Capture the cell that displays the provided text and extract its [x, y] central coordinate. 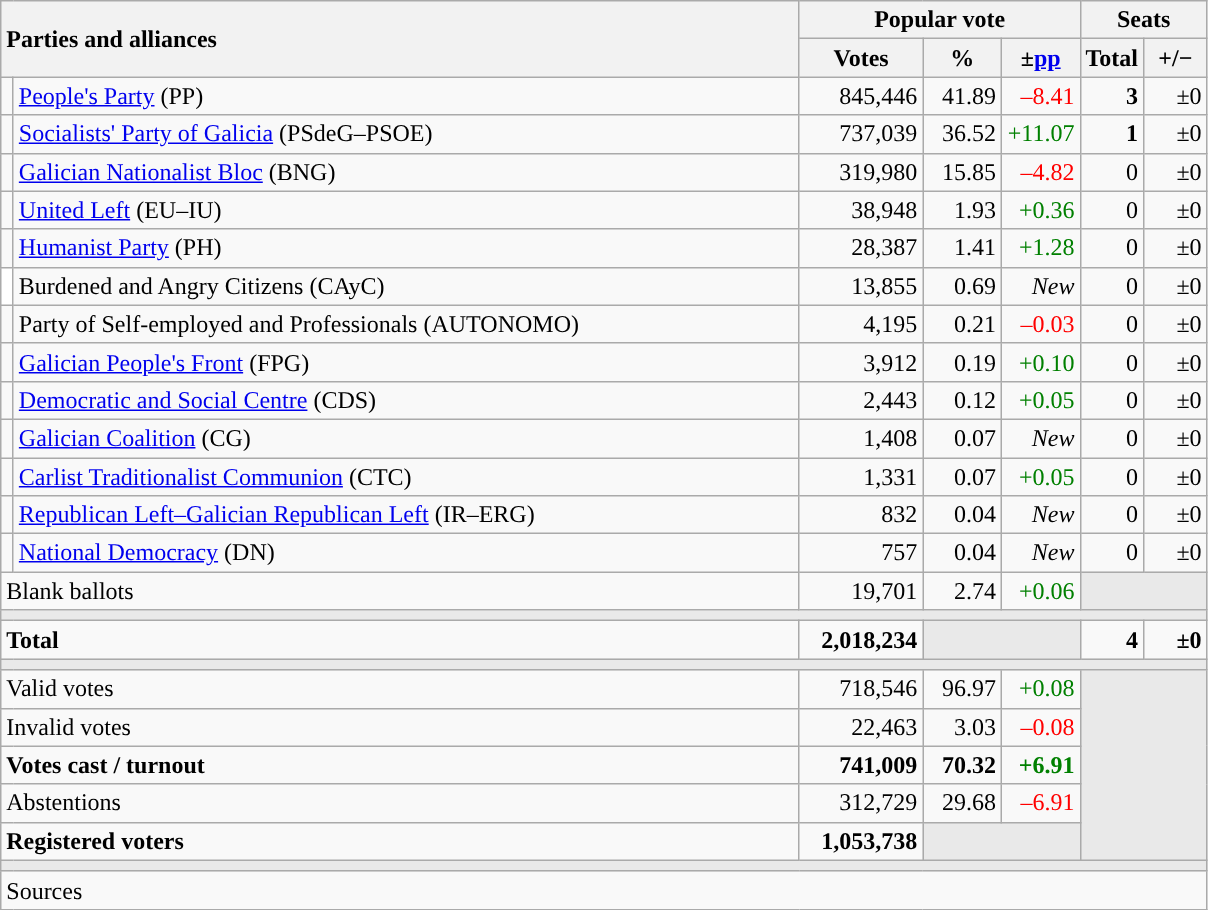
% [962, 58]
718,546 [861, 689]
Burdened and Angry Citizens (CAyC) [406, 286]
Carlist Traditionalist Communion (CTC) [406, 477]
+6.91 [1040, 765]
757 [861, 553]
National Democracy (DN) [406, 553]
Galician Nationalist Bloc (BNG) [406, 172]
29.68 [962, 803]
United Left (EU–IU) [406, 210]
28,387 [861, 248]
0.21 [962, 324]
4 [1112, 640]
People's Party (PP) [406, 96]
+0.08 [1040, 689]
22,463 [861, 727]
Party of Self-employed and Professionals (AUTONOMO) [406, 324]
0.12 [962, 400]
Votes cast / turnout [400, 765]
1,408 [861, 438]
312,729 [861, 803]
+0.06 [1040, 591]
Blank ballots [400, 591]
+0.36 [1040, 210]
+/− [1176, 58]
–8.41 [1040, 96]
741,009 [861, 765]
36.52 [962, 134]
1.41 [962, 248]
–4.82 [1040, 172]
19,701 [861, 591]
2,018,234 [861, 640]
1,053,738 [861, 841]
Democratic and Social Centre (CDS) [406, 400]
3.03 [962, 727]
Votes [861, 58]
1 [1112, 134]
70.32 [962, 765]
2,443 [861, 400]
0.69 [962, 286]
13,855 [861, 286]
41.89 [962, 96]
2.74 [962, 591]
–0.03 [1040, 324]
Abstentions [400, 803]
Valid votes [400, 689]
Sources [604, 890]
96.97 [962, 689]
Humanist Party (PH) [406, 248]
Seats [1144, 20]
3,912 [861, 362]
+0.10 [1040, 362]
Registered voters [400, 841]
±pp [1040, 58]
15.85 [962, 172]
Galician People's Front (FPG) [406, 362]
Socialists' Party of Galicia (PSdeG–PSOE) [406, 134]
1.93 [962, 210]
+1.28 [1040, 248]
Parties and alliances [400, 39]
Republican Left–Galician Republican Left (IR–ERG) [406, 515]
4,195 [861, 324]
–6.91 [1040, 803]
Popular vote [940, 20]
737,039 [861, 134]
+11.07 [1040, 134]
845,446 [861, 96]
38,948 [861, 210]
–0.08 [1040, 727]
3 [1112, 96]
1,331 [861, 477]
Invalid votes [400, 727]
319,980 [861, 172]
832 [861, 515]
Galician Coalition (CG) [406, 438]
0.19 [962, 362]
